Capture the cell that displays the provided text and extract its [X, Y] central coordinate. 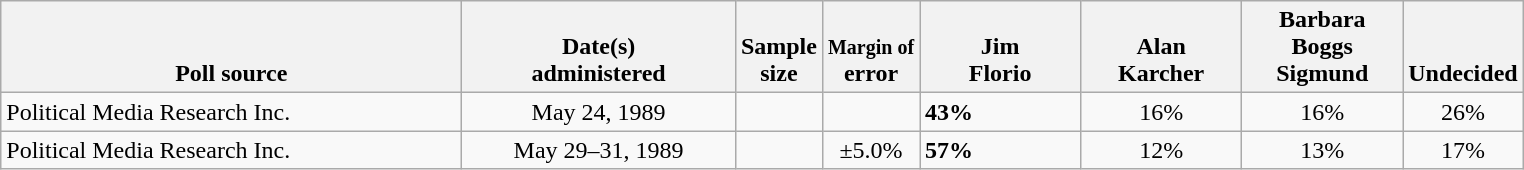
±5.0% [870, 150]
43% [1000, 112]
Margin oferror [870, 47]
Poll source [232, 47]
Barbara BoggsSigmund [1322, 47]
Date(s)administered [599, 47]
AlanKarcher [1162, 47]
May 29–31, 1989 [599, 150]
17% [1463, 150]
12% [1162, 150]
57% [1000, 150]
JimFlorio [1000, 47]
Undecided [1463, 47]
13% [1322, 150]
May 24, 1989 [599, 112]
Samplesize [778, 47]
26% [1463, 112]
